Capture the cell that displays the provided text and extract its [X, Y] central coordinate. 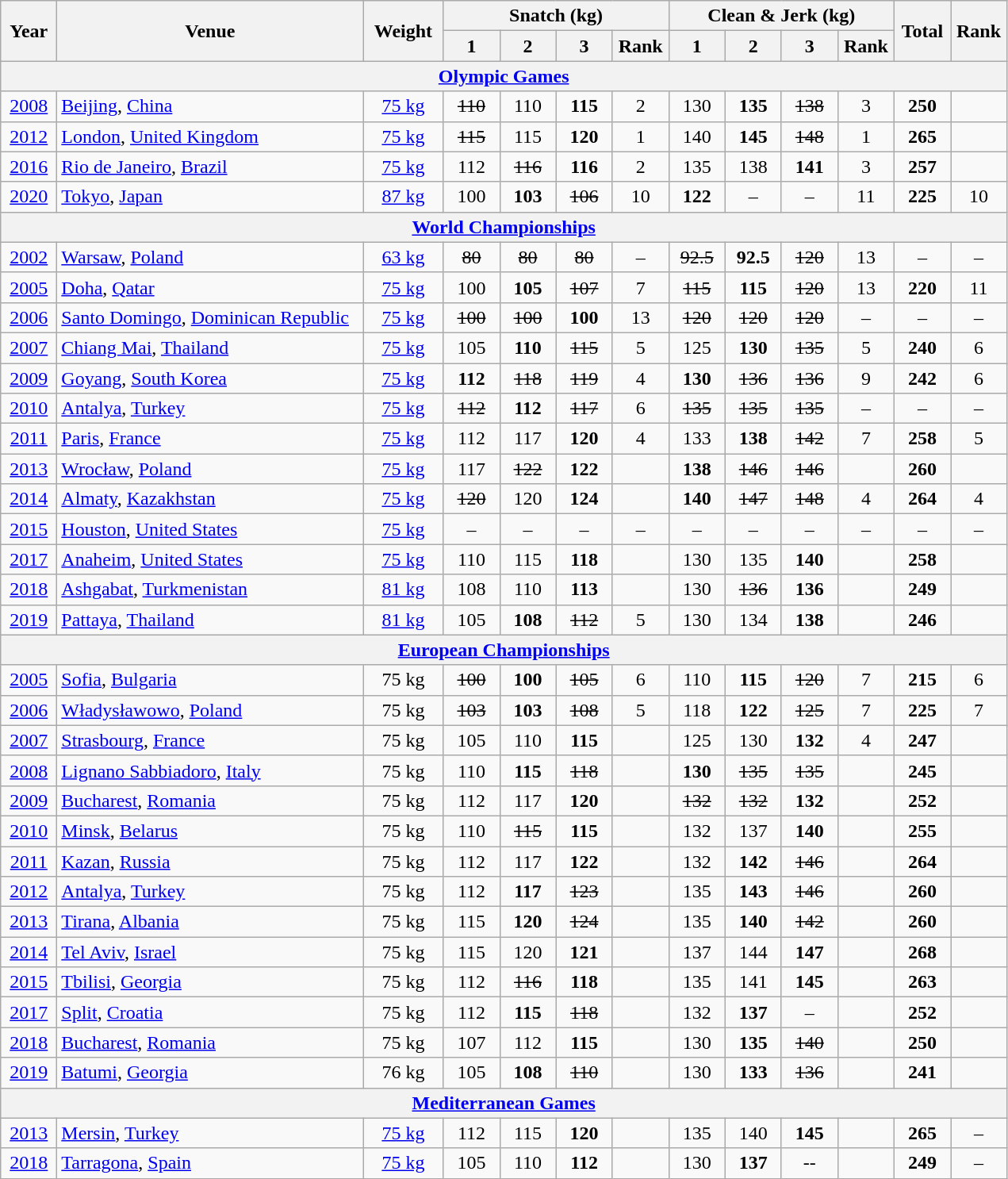
106 [584, 197]
Strasbourg, France [210, 740]
Mediterranean Games [504, 1103]
263 [922, 982]
Paris, France [210, 439]
Warsaw, Poland [210, 257]
World Championships [504, 227]
143 [753, 892]
Year [29, 31]
Venue [210, 31]
Batumi, Georgia [210, 1073]
245 [922, 770]
Beijing, China [210, 106]
Rio de Janeiro, Brazil [210, 167]
Tirana, Albania [210, 922]
121 [584, 952]
76 kg [403, 1073]
Santo Domingo, Dominican Republic [210, 317]
London, United Kingdom [210, 136]
Minsk, Belarus [210, 831]
Mersin, Turkey [210, 1133]
113 [584, 589]
9 [866, 378]
220 [922, 287]
Clean & Jerk (kg) [781, 16]
Anaheim, United States [210, 559]
Goyang, South Korea [210, 378]
Chiang Mai, Thailand [210, 348]
215 [922, 680]
Doha, Qatar [210, 287]
Tarragona, Spain [210, 1163]
Tel Aviv, Israel [210, 952]
Total [922, 31]
European Championships [504, 650]
-- [809, 1163]
Wrocław, Poland [210, 469]
Sofia, Bulgaria [210, 680]
Snatch (kg) [556, 16]
144 [753, 952]
2002 [29, 257]
87 kg [403, 197]
Pattaya, Thailand [210, 620]
123 [584, 892]
Kazan, Russia [210, 861]
Olympic Games [504, 76]
255 [922, 831]
Lignano Sabbiadoro, Italy [210, 770]
134 [753, 620]
241 [922, 1073]
Tbilisi, Georgia [210, 982]
Almaty, Kazakhstan [210, 499]
Ashgabat, Turkmenistan [210, 589]
Władysławowo, Poland [210, 710]
63 kg [403, 257]
2020 [29, 197]
246 [922, 620]
257 [922, 167]
119 [584, 378]
242 [922, 378]
268 [922, 952]
2016 [29, 167]
240 [922, 348]
Split, Croatia [210, 1012]
Weight [403, 31]
Tokyo, Japan [210, 197]
Houston, United States [210, 529]
247 [922, 740]
